Identify which cell holds the provided text, then report its [x, y] central coordinate. 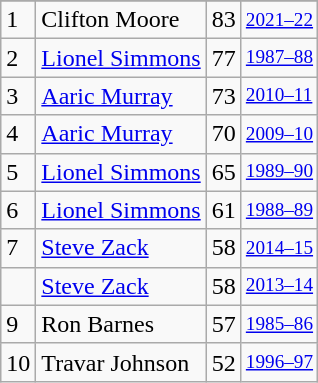
6 [18, 210]
52 [224, 362]
10 [18, 362]
73 [224, 96]
Ron Barnes [121, 324]
4 [18, 134]
1987–88 [279, 58]
2009–10 [279, 134]
7 [18, 248]
1985–86 [279, 324]
1988–89 [279, 210]
1989–90 [279, 172]
57 [224, 324]
2 [18, 58]
1996–97 [279, 362]
70 [224, 134]
2013–14 [279, 286]
9 [18, 324]
77 [224, 58]
2010–11 [279, 96]
83 [224, 20]
Clifton Moore [121, 20]
3 [18, 96]
Travar Johnson [121, 362]
61 [224, 210]
2021–22 [279, 20]
2014–15 [279, 248]
1 [18, 20]
5 [18, 172]
65 [224, 172]
